Provide the [x, y] coordinate of the cell's center where the given text is located.  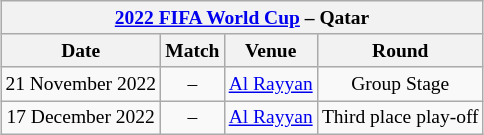
Round [400, 50]
Venue [270, 50]
17 December 2022 [81, 118]
Match [192, 50]
21 November 2022 [81, 84]
Date [81, 50]
Third place play-off [400, 118]
2022 FIFA World Cup – Qatar [242, 18]
Group Stage [400, 84]
